Return the (X, Y) coordinate for the center point of the cell that contains the specified text.  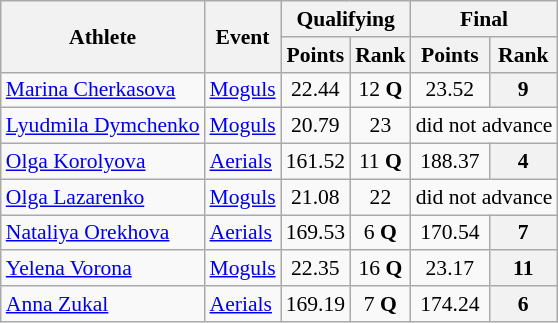
Final (484, 19)
174.24 (450, 304)
11 (523, 269)
23.52 (450, 90)
Event (243, 36)
Nataliya Orekhova (103, 233)
16 Q (380, 269)
6 Q (380, 233)
Olga Korolyova (103, 162)
23 (380, 126)
Athlete (103, 36)
22 (380, 197)
22.35 (316, 269)
169.53 (316, 233)
7 (523, 233)
7 Q (380, 304)
Yelena Vorona (103, 269)
161.52 (316, 162)
21.08 (316, 197)
Olga Lazarenko (103, 197)
11 Q (380, 162)
Qualifying (346, 19)
Anna Zukal (103, 304)
4 (523, 162)
170.54 (450, 233)
12 Q (380, 90)
9 (523, 90)
6 (523, 304)
23.17 (450, 269)
20.79 (316, 126)
188.37 (450, 162)
169.19 (316, 304)
22.44 (316, 90)
Marina Cherkasova (103, 90)
Lyudmila Dymchenko (103, 126)
